Return (X, Y) of the center of cell containing provided text 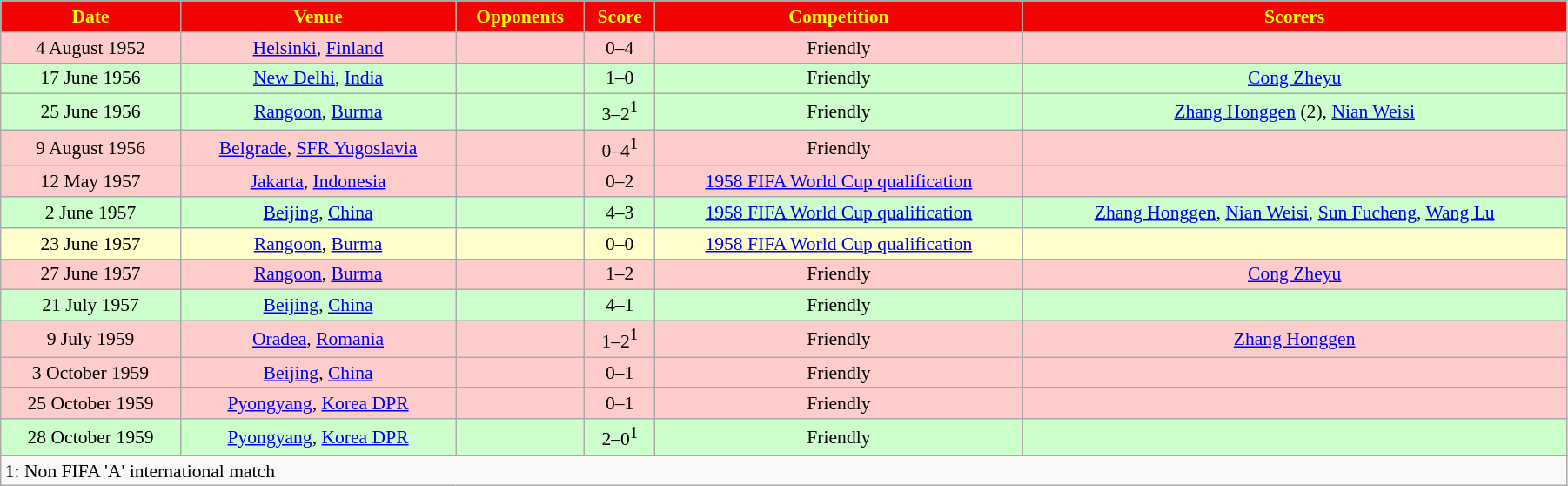
New Delhi, India (318, 78)
Scorers (1295, 17)
4–3 (620, 213)
1–21 (620, 340)
Zhang Honggen, Nian Weisi, Sun Fucheng, Wang Lu (1295, 213)
12 May 1957 (90, 182)
9 July 1959 (90, 340)
25 October 1959 (90, 404)
3–21 (620, 111)
3 October 1959 (90, 373)
Jakarta, Indonesia (318, 182)
Competition (839, 17)
28 October 1959 (90, 437)
1–0 (620, 78)
0–41 (620, 148)
9 August 1956 (90, 148)
23 June 1957 (90, 244)
Venue (318, 17)
Score (620, 17)
Belgrade, SFR Yugoslavia (318, 148)
1–2 (620, 275)
17 June 1956 (90, 78)
Helsinki, Finland (318, 48)
21 July 1957 (90, 306)
25 June 1956 (90, 111)
0–4 (620, 48)
2–01 (620, 437)
0–2 (620, 182)
0–0 (620, 244)
Date (90, 17)
2 June 1957 (90, 213)
4 August 1952 (90, 48)
Oradea, Romania (318, 340)
27 June 1957 (90, 275)
Zhang Honggen (2), Nian Weisi (1295, 111)
Opponents (520, 17)
Zhang Honggen (1295, 340)
4–1 (620, 306)
